Determine the (x, y) coordinate at the center of the cell enclosing the given text.  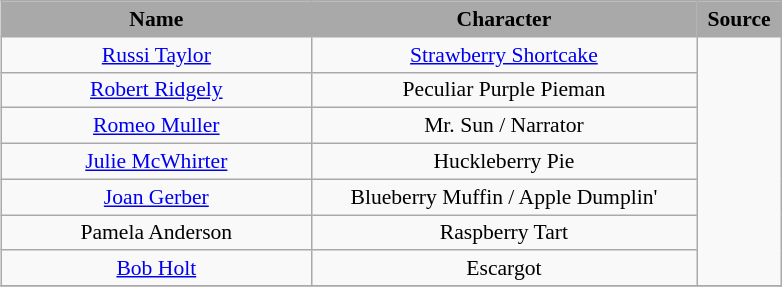
Mr. Sun / Narrator (504, 126)
Robert Ridgely (156, 90)
Pamela Anderson (156, 232)
Strawberry Shortcake (504, 54)
Julie McWhirter (156, 161)
Peculiar Purple Pieman (504, 90)
Name (156, 19)
Character (504, 19)
Joan Gerber (156, 197)
Huckleberry Pie (504, 161)
Escargot (504, 268)
Romeo Muller (156, 126)
Blueberry Muffin / Apple Dumplin' (504, 197)
Russi Taylor (156, 54)
Source (738, 19)
Raspberry Tart (504, 232)
Bob Holt (156, 268)
